Determine the (x, y) coordinate at the center of the cell enclosing the given text.  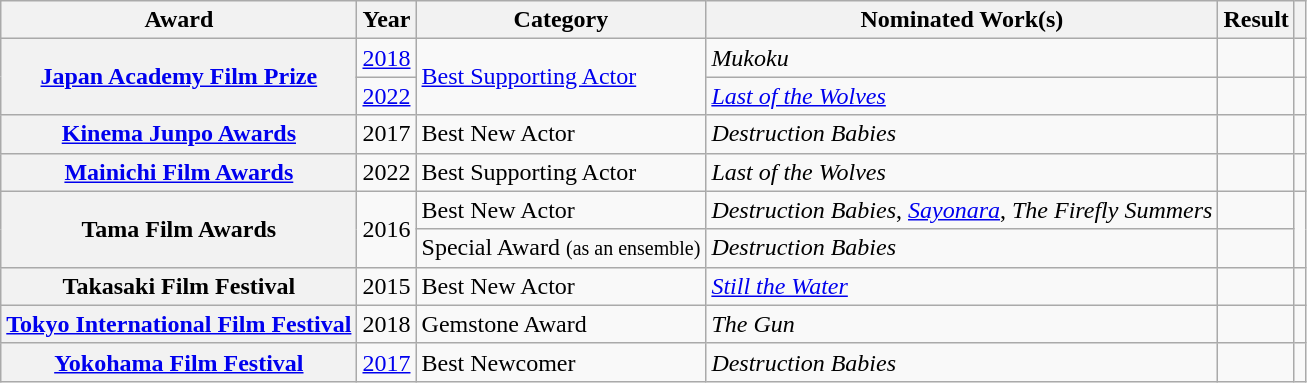
Category (561, 20)
Mukoku (962, 58)
The Gun (962, 324)
Result (1256, 20)
2015 (386, 286)
Mainichi Film Awards (179, 172)
Gemstone Award (561, 324)
Yokohama Film Festival (179, 362)
Still the Water (962, 286)
2016 (386, 229)
Special Award (as an ensemble) (561, 248)
Nominated Work(s) (962, 20)
Award (179, 20)
Japan Academy Film Prize (179, 77)
Best Newcomer (561, 362)
Destruction Babies, Sayonara, The Firefly Summers (962, 210)
Tama Film Awards (179, 229)
Year (386, 20)
Tokyo International Film Festival (179, 324)
Takasaki Film Festival (179, 286)
Kinema Junpo Awards (179, 134)
